Locate the cell with the specified text and output its (x, y) center coordinate. 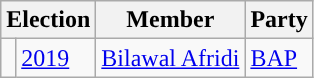
Member (170, 20)
2019 (56, 58)
Party (279, 20)
BAP (279, 58)
Bilawal Afridi (170, 58)
Election (48, 20)
